Provide the [X, Y] coordinate of the cell's center where the given text is located.  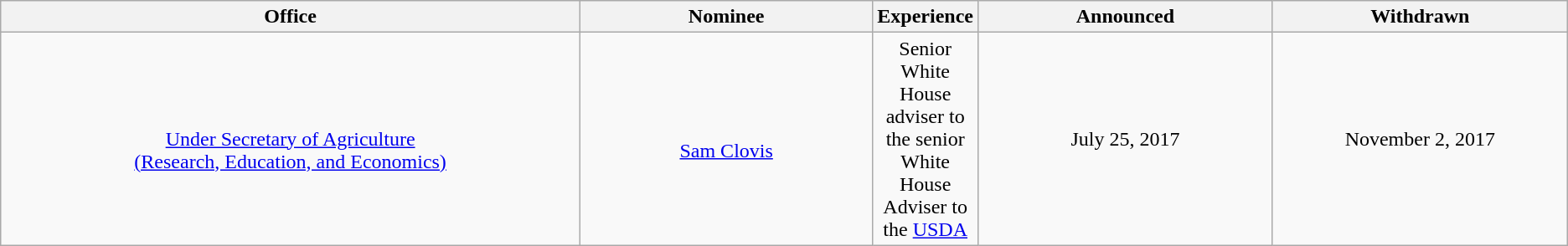
Announced [1126, 17]
Sam Clovis [725, 139]
Withdrawn [1420, 17]
Under Secretary of Agriculture(Research, Education, and Economics) [291, 139]
Office [291, 17]
July 25, 2017 [1126, 139]
Experience [926, 17]
Senior White House adviser to the senior White House Adviser to the USDA [926, 139]
November 2, 2017 [1420, 139]
Nominee [725, 17]
